Locate the cell with the specified text and output its (x, y) center coordinate. 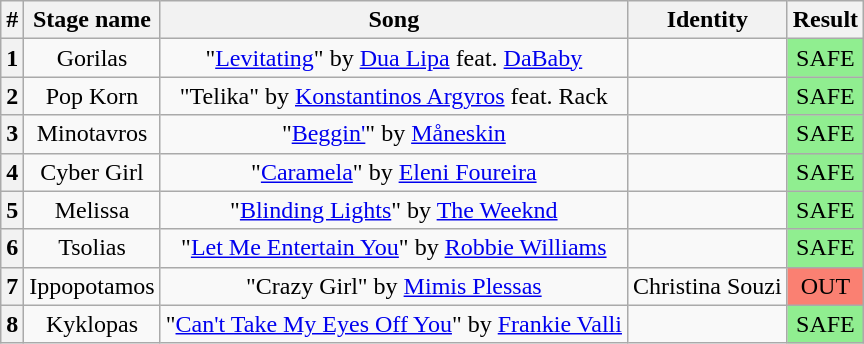
Identity (707, 20)
Christina Souzi (707, 286)
2 (12, 96)
"Telika" by Konstantinos Argyros feat. Rack (394, 96)
3 (12, 134)
"Blinding Lights" by The Weeknd (394, 210)
"Levitating" by Dua Lipa feat. DaBaby (394, 58)
Cyber Girl (92, 172)
Minotavros (92, 134)
8 (12, 324)
5 (12, 210)
"Caramela" by Eleni Foureira (394, 172)
Gorilas (92, 58)
Stage name (92, 20)
OUT (825, 286)
"Beggin'" by Måneskin (394, 134)
Kyklopas (92, 324)
7 (12, 286)
"Let Me Entertain You" by Robbie Williams (394, 248)
Song (394, 20)
"Crazy Girl" by Mimis Plessas (394, 286)
4 (12, 172)
Ippopotamos (92, 286)
Pop Korn (92, 96)
Tsolias (92, 248)
Result (825, 20)
"Can't Take My Eyes Off You" by Frankie Valli (394, 324)
1 (12, 58)
Melissa (92, 210)
# (12, 20)
6 (12, 248)
